Detect which cell encompasses the target text, then output its (x, y) center coordinate. 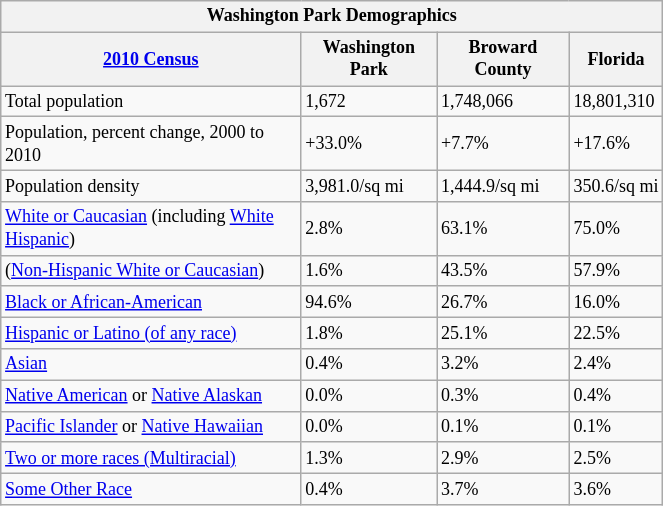
43.5% (503, 270)
Two or more races (Multiracial) (151, 458)
Florida (616, 59)
2.8% (369, 229)
1.3% (369, 458)
25.1% (503, 334)
1,748,066 (503, 102)
Washington Park (369, 59)
94.6% (369, 302)
63.1% (503, 229)
1.8% (369, 334)
3.2% (503, 364)
3,981.0/sq mi (369, 186)
2.4% (616, 364)
+33.0% (369, 144)
3.7% (503, 488)
Population, percent change, 2000 to 2010 (151, 144)
3.6% (616, 488)
Native American or Native Alaskan (151, 396)
75.0% (616, 229)
+7.7% (503, 144)
White or Caucasian (including White Hispanic) (151, 229)
1.6% (369, 270)
+17.6% (616, 144)
22.5% (616, 334)
Total population (151, 102)
Population density (151, 186)
1,672 (369, 102)
Washington Park Demographics (332, 16)
Pacific Islander or Native Hawaiian (151, 426)
Some Other Race (151, 488)
2.9% (503, 458)
0.3% (503, 396)
2.5% (616, 458)
Black or African-American (151, 302)
1,444.9/sq mi (503, 186)
57.9% (616, 270)
Hispanic or Latino (of any race) (151, 334)
Asian (151, 364)
2010 Census (151, 59)
16.0% (616, 302)
18,801,310 (616, 102)
(Non-Hispanic White or Caucasian) (151, 270)
Broward County (503, 59)
26.7% (503, 302)
350.6/sq mi (616, 186)
